Determine the [X, Y] coordinate at the center of the cell enclosing the given text.  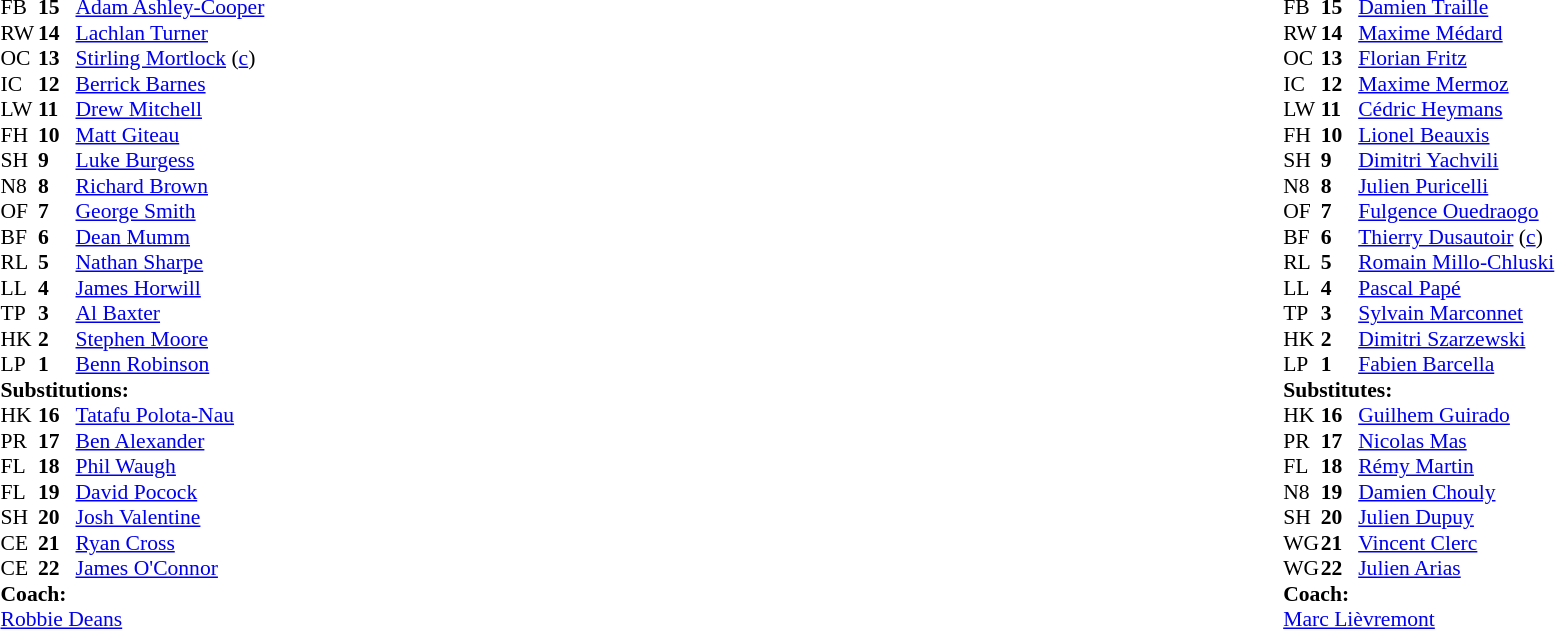
Julien Puricelli [1456, 186]
Lachlan Turner [170, 33]
Drew Mitchell [170, 109]
Guilhem Guirado [1456, 415]
Pascal Papé [1456, 288]
Maxime Mermoz [1456, 84]
Luke Burgess [170, 161]
Dimitri Yachvili [1456, 161]
Ben Alexander [170, 441]
Ryan Cross [170, 543]
Cédric Heymans [1456, 109]
Stephen Moore [170, 339]
Julien Arias [1456, 569]
Al Baxter [170, 313]
Tatafu Polota-Nau [170, 415]
Matt Giteau [170, 135]
Richard Brown [170, 186]
Maxime Médard [1456, 33]
Fabien Barcella [1456, 365]
Nicolas Mas [1456, 441]
Substitutions: [132, 390]
Benn Robinson [170, 365]
Rémy Martin [1456, 467]
Damien Chouly [1456, 492]
Stirling Mortlock (c) [170, 59]
Vincent Clerc [1456, 543]
David Pocock [170, 492]
Florian Fritz [1456, 59]
Julien Dupuy [1456, 517]
George Smith [170, 211]
Lionel Beauxis [1456, 135]
Josh Valentine [170, 517]
James O'Connor [170, 569]
James Horwill [170, 288]
Nathan Sharpe [170, 263]
Substitutes: [1418, 390]
Dean Mumm [170, 237]
Phil Waugh [170, 467]
Berrick Barnes [170, 84]
Thierry Dusautoir (c) [1456, 237]
Fulgence Ouedraogo [1456, 211]
Romain Millo-Chluski [1456, 263]
Sylvain Marconnet [1456, 313]
Dimitri Szarzewski [1456, 339]
